Locate the cell with the specified text and output its (X, Y) center coordinate. 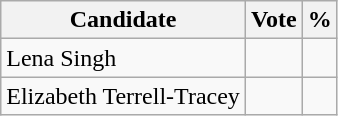
Candidate (124, 20)
Vote (274, 20)
Lena Singh (124, 58)
Elizabeth Terrell-Tracey (124, 96)
% (320, 20)
